Identify which cell holds the provided text, then report its [x, y] central coordinate. 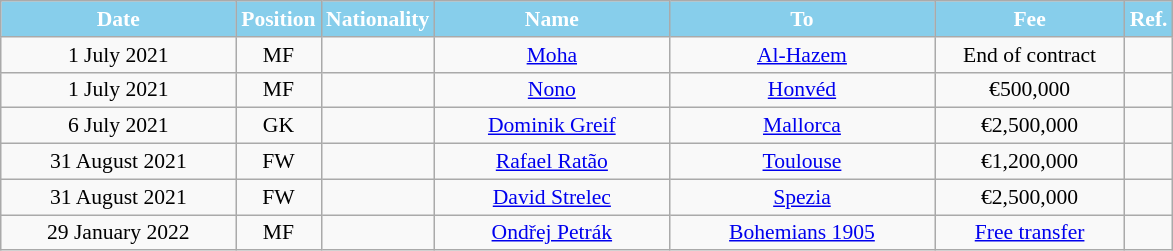
Position [278, 19]
Mallorca [802, 126]
Toulouse [802, 162]
Honvéd [802, 90]
Free transfer [1030, 233]
Rafael Ratão [552, 162]
Moha [552, 55]
GK [278, 126]
Ondřej Petrák [552, 233]
Spezia [802, 197]
€500,000 [1030, 90]
Nono [552, 90]
€1,200,000 [1030, 162]
Ref. [1149, 19]
Date [118, 19]
End of contract [1030, 55]
Name [552, 19]
Al-Hazem [802, 55]
29 January 2022 [118, 233]
David Strelec [552, 197]
6 July 2021 [118, 126]
Dominik Greif [552, 126]
To [802, 19]
Bohemians 1905 [802, 233]
Fee [1030, 19]
Nationality [378, 19]
